Extract the [x, y] coordinate from the center of the cell holding the provided text.  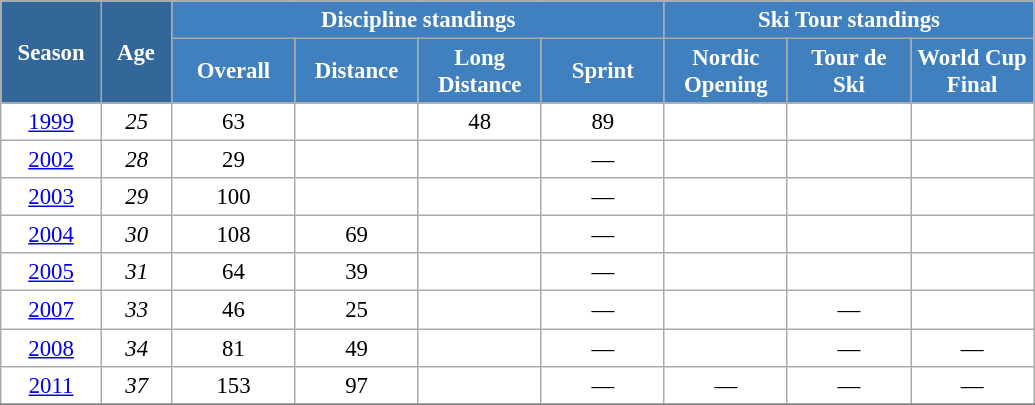
2011 [52, 385]
2004 [52, 235]
Tour deSki [848, 72]
37 [136, 385]
2002 [52, 160]
Sprint [602, 72]
Age [136, 52]
33 [136, 310]
1999 [52, 122]
2007 [52, 310]
Ski Tour standings [848, 20]
97 [356, 385]
NordicOpening [726, 72]
63 [234, 122]
Season [52, 52]
28 [136, 160]
Overall [234, 72]
89 [602, 122]
64 [234, 273]
39 [356, 273]
100 [234, 197]
81 [234, 348]
30 [136, 235]
153 [234, 385]
2005 [52, 273]
Discipline standings [418, 20]
2003 [52, 197]
World CupFinal [972, 72]
69 [356, 235]
48 [480, 122]
34 [136, 348]
31 [136, 273]
Long Distance [480, 72]
108 [234, 235]
46 [234, 310]
49 [356, 348]
2008 [52, 348]
Distance [356, 72]
